Pinpoint the cell where the given text exists, returning its (x, y) midpoint coordinate. 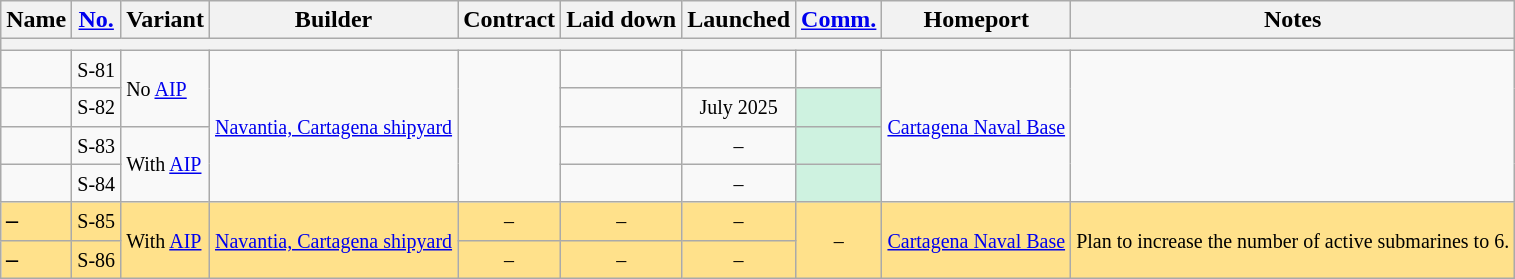
S-83 (96, 145)
Variant (166, 20)
Notes (1293, 20)
Builder (333, 20)
Comm. (839, 20)
No. (96, 20)
Plan to increase the number of active submarines to 6. (1293, 240)
July 2025 (739, 107)
Launched (739, 20)
Contract (510, 20)
No AIP (166, 88)
S-82 (96, 107)
Homeport (976, 20)
S-81 (96, 69)
S-84 (96, 183)
Name (36, 20)
Laid down (622, 20)
S-86 (96, 259)
S-85 (96, 221)
